From the cell containing the given text, extract its center point as [X, Y] coordinate. 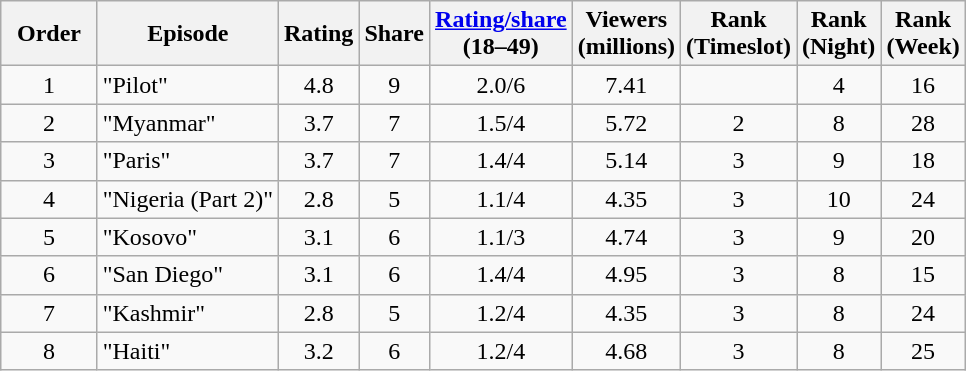
4.8 [318, 85]
"Kosovo" [188, 237]
Order [49, 34]
Rank(Week) [923, 34]
5.14 [626, 161]
1.1/4 [502, 199]
20 [923, 237]
4.95 [626, 275]
1.1/3 [502, 237]
"Pilot" [188, 85]
Rating/share(18–49) [502, 34]
16 [923, 85]
"Nigeria (Part 2)" [188, 199]
"Paris" [188, 161]
"San Diego" [188, 275]
25 [923, 351]
1.5/4 [502, 123]
15 [923, 275]
Episode [188, 34]
2.0/6 [502, 85]
28 [923, 123]
Share [394, 34]
7.41 [626, 85]
Rating [318, 34]
4.74 [626, 237]
18 [923, 161]
"Myanmar" [188, 123]
10 [838, 199]
Rank(Night) [838, 34]
3.2 [318, 351]
Rank(Timeslot) [739, 34]
1 [49, 85]
"Kashmir" [188, 313]
Viewers(millions) [626, 34]
4.68 [626, 351]
5.72 [626, 123]
"Haiti" [188, 351]
